Locate the cell with the specified text and output its (x, y) center coordinate. 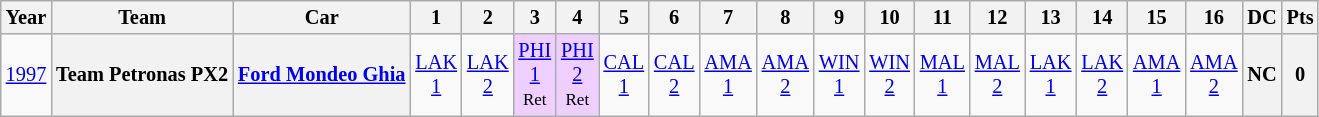
15 (1156, 17)
12 (998, 17)
6 (674, 17)
CAL1 (624, 75)
MAL2 (998, 75)
PHI1Ret (536, 75)
0 (1300, 75)
Team (142, 17)
16 (1214, 17)
PHI2Ret (578, 75)
10 (889, 17)
WIN2 (889, 75)
MAL1 (942, 75)
CAL2 (674, 75)
9 (839, 17)
Year (26, 17)
13 (1051, 17)
3 (536, 17)
WIN1 (839, 75)
4 (578, 17)
Ford Mondeo Ghia (322, 75)
14 (1102, 17)
7 (728, 17)
Car (322, 17)
DC (1262, 17)
Team Petronas PX2 (142, 75)
1997 (26, 75)
8 (786, 17)
11 (942, 17)
1 (436, 17)
5 (624, 17)
2 (488, 17)
NC (1262, 75)
Pts (1300, 17)
